Return the [X, Y] coordinate for the center point of the cell that contains the specified text.  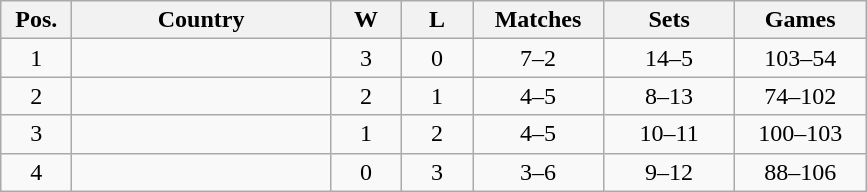
8–13 [670, 96]
7–2 [538, 58]
W [366, 20]
10–11 [670, 134]
88–106 [800, 172]
100–103 [800, 134]
L [436, 20]
Pos. [36, 20]
74–102 [800, 96]
4 [36, 172]
3–6 [538, 172]
Country [202, 20]
Sets [670, 20]
Matches [538, 20]
14–5 [670, 58]
103–54 [800, 58]
Games [800, 20]
9–12 [670, 172]
